Capture the cell that displays the provided text and extract its (X, Y) central coordinate. 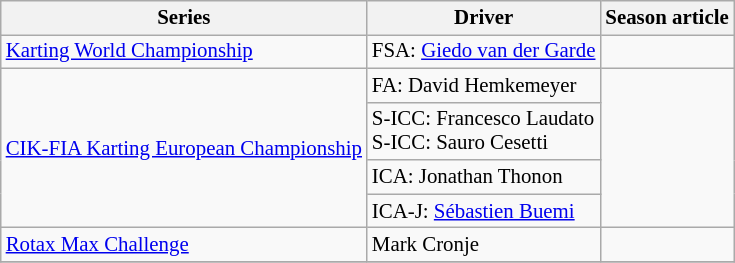
Season article (666, 18)
Mark Cronje (484, 245)
Karting World Championship (184, 51)
ICA: Jonathan Thonon (484, 177)
Driver (484, 18)
CIK-FIA Karting European Championship (184, 148)
FA: David Hemkemeyer (484, 85)
Rotax Max Challenge (184, 245)
S-ICC: Francesco LaudatoS-ICC: Sauro Cesetti (484, 131)
ICA-J: Sébastien Buemi (484, 211)
Series (184, 18)
FSA: Giedo van der Garde (484, 51)
